Detect which cell encompasses the target text, then output its [x, y] center coordinate. 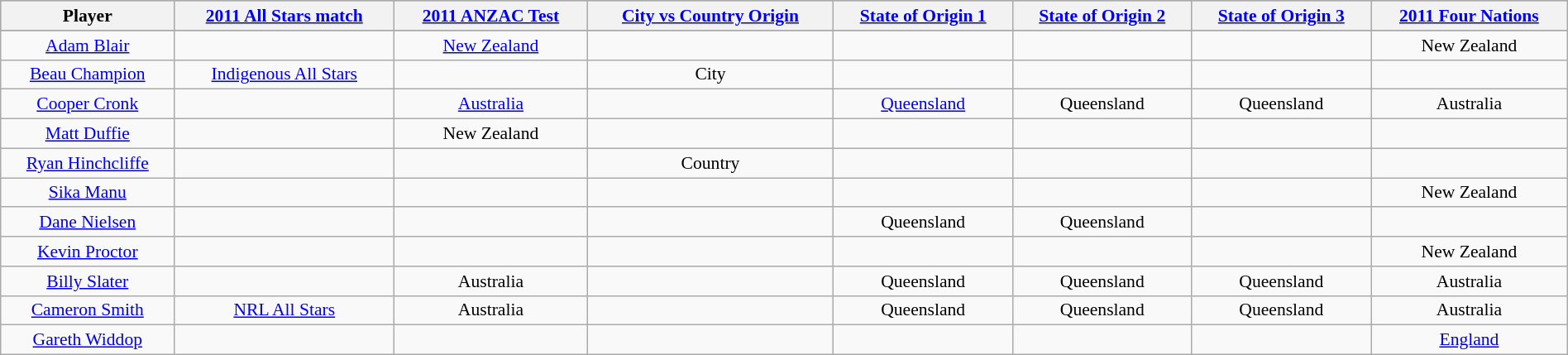
Ryan Hinchcliffe [88, 163]
State of Origin 3 [1282, 16]
NRL All Stars [284, 310]
2011 Four Nations [1470, 16]
Gareth Widdop [88, 340]
Matt Duffie [88, 134]
Billy Slater [88, 281]
State of Origin 2 [1102, 16]
2011 ANZAC Test [491, 16]
Indigenous All Stars [284, 74]
City [710, 74]
Cameron Smith [88, 310]
Player [88, 16]
Kevin Proctor [88, 252]
Adam Blair [88, 46]
State of Origin 1 [923, 16]
Cooper Cronk [88, 104]
Sika Manu [88, 193]
England [1470, 340]
Dane Nielsen [88, 223]
2011 All Stars match [284, 16]
Beau Champion [88, 74]
City vs Country Origin [710, 16]
Country [710, 163]
